Capture the cell that displays the provided text and extract its (x, y) central coordinate. 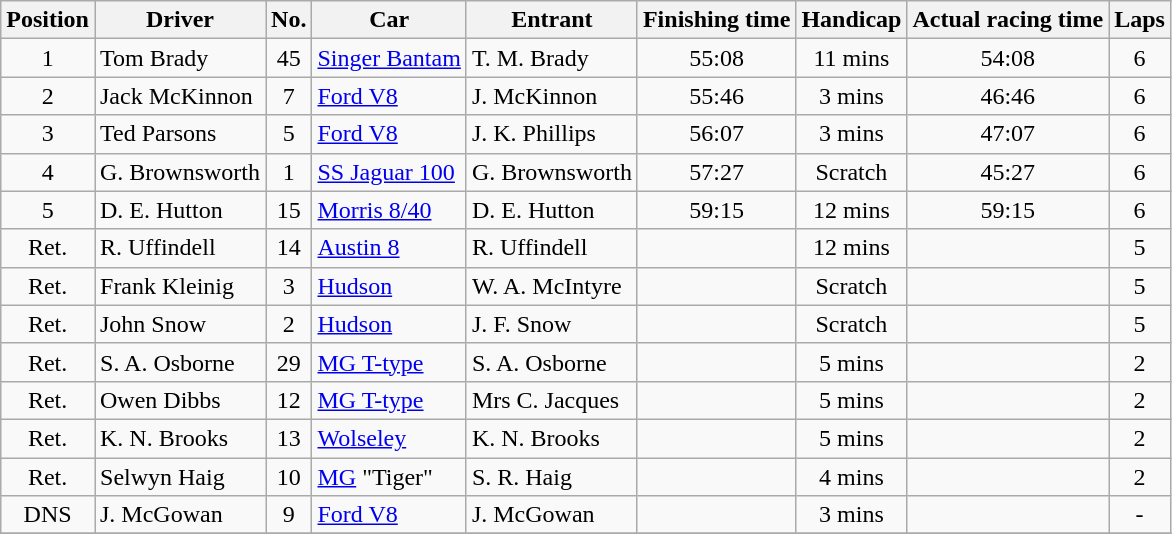
MG "Tiger" (389, 477)
Finishing time (716, 20)
No. (289, 20)
J. McKinnon (552, 96)
DNS (48, 515)
56:07 (716, 134)
29 (289, 362)
11 mins (852, 58)
55:08 (716, 58)
Handicap (852, 20)
14 (289, 248)
Frank Kleinig (180, 286)
Driver (180, 20)
J. F. Snow (552, 324)
54:08 (1008, 58)
Jack McKinnon (180, 96)
S. R. Haig (552, 477)
Ted Parsons (180, 134)
46:46 (1008, 96)
45:27 (1008, 172)
4 (48, 172)
15 (289, 210)
Selwyn Haig (180, 477)
J. K. Phillips (552, 134)
Position (48, 20)
13 (289, 438)
Owen Dibbs (180, 400)
4 mins (852, 477)
12 (289, 400)
10 (289, 477)
Tom Brady (180, 58)
Entrant (552, 20)
7 (289, 96)
Wolseley (389, 438)
W. A. McIntyre (552, 286)
Singer Bantam (389, 58)
Actual racing time (1008, 20)
57:27 (716, 172)
John Snow (180, 324)
Mrs C. Jacques (552, 400)
9 (289, 515)
T. M. Brady (552, 58)
- (1140, 515)
55:46 (716, 96)
45 (289, 58)
Laps (1140, 20)
SS Jaguar 100 (389, 172)
Car (389, 20)
Austin 8 (389, 248)
47:07 (1008, 134)
Morris 8/40 (389, 210)
